Determine the [x, y] coordinate at the center of the cell enclosing the given text.  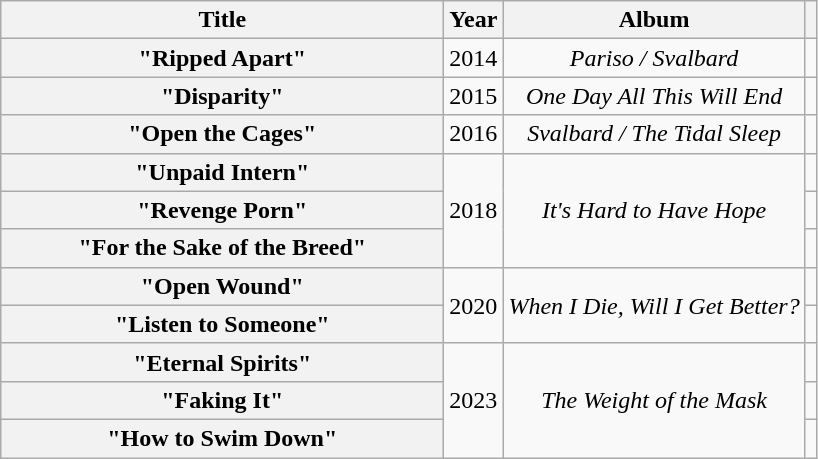
"Ripped Apart" [222, 58]
2023 [474, 400]
"Faking It" [222, 400]
2020 [474, 305]
"How to Swim Down" [222, 438]
When I Die, Will I Get Better? [654, 305]
2015 [474, 96]
2014 [474, 58]
"Disparity" [222, 96]
One Day All This Will End [654, 96]
2018 [474, 210]
"Revenge Porn" [222, 210]
"Unpaid Intern" [222, 172]
2016 [474, 134]
Album [654, 20]
It's Hard to Have Hope [654, 210]
The Weight of the Mask [654, 400]
"Listen to Someone" [222, 324]
"Open the Cages" [222, 134]
Year [474, 20]
Title [222, 20]
"Open Wound" [222, 286]
"Eternal Spirits" [222, 362]
Svalbard / The Tidal Sleep [654, 134]
"For the Sake of the Breed" [222, 248]
Pariso / Svalbard [654, 58]
